For the text-containing cell, return its midpoint in [x, y] coordinate format. 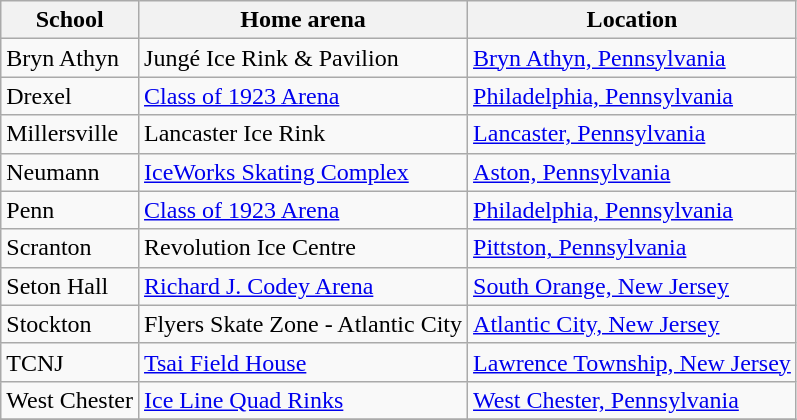
Lancaster, Pennsylvania [632, 134]
Stockton [70, 324]
Ice Line Quad Rinks [304, 400]
Richard J. Codey Arena [304, 286]
TCNJ [70, 362]
Neumann [70, 172]
Bryn Athyn, Pennsylvania [632, 58]
Home arena [304, 20]
School [70, 20]
Drexel [70, 96]
Atlantic City, New Jersey [632, 324]
West Chester, Pennsylvania [632, 400]
Jungé Ice Rink & Pavilion [304, 58]
West Chester [70, 400]
Lancaster Ice Rink [304, 134]
South Orange, New Jersey [632, 286]
IceWorks Skating Complex [304, 172]
Lawrence Township, New Jersey [632, 362]
Penn [70, 210]
Scranton [70, 248]
Aston, Pennsylvania [632, 172]
Millersville [70, 134]
Bryn Athyn [70, 58]
Revolution Ice Centre [304, 248]
Seton Hall [70, 286]
Tsai Field House [304, 362]
Pittston, Pennsylvania [632, 248]
Location [632, 20]
Flyers Skate Zone - Atlantic City [304, 324]
